Locate the cell with the specified text and output its (X, Y) center coordinate. 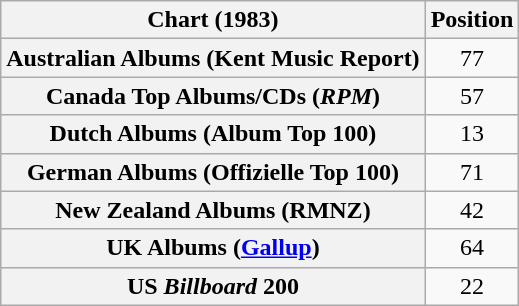
Position (472, 20)
22 (472, 286)
Dutch Albums (Album Top 100) (213, 134)
Australian Albums (Kent Music Report) (213, 58)
US Billboard 200 (213, 286)
Chart (1983) (213, 20)
77 (472, 58)
German Albums (Offizielle Top 100) (213, 172)
57 (472, 96)
13 (472, 134)
42 (472, 210)
New Zealand Albums (RMNZ) (213, 210)
Canada Top Albums/CDs (RPM) (213, 96)
UK Albums (Gallup) (213, 248)
71 (472, 172)
64 (472, 248)
